Find where the given text appears and provide that cell's center as [x, y] coordinate. 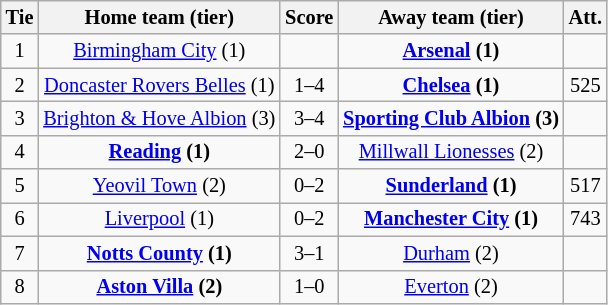
8 [20, 287]
1–0 [309, 287]
3–1 [309, 253]
2 [20, 85]
3 [20, 118]
Sporting Club Albion (3) [451, 118]
Reading (1) [159, 152]
Yeovil Town (2) [159, 186]
Att. [586, 17]
Birmingham City (1) [159, 51]
Millwall Lionesses (2) [451, 152]
5 [20, 186]
6 [20, 219]
1–4 [309, 85]
4 [20, 152]
Liverpool (1) [159, 219]
Aston Villa (2) [159, 287]
517 [586, 186]
Away team (tier) [451, 17]
Manchester City (1) [451, 219]
Durham (2) [451, 253]
1 [20, 51]
Chelsea (1) [451, 85]
Home team (tier) [159, 17]
Everton (2) [451, 287]
Sunderland (1) [451, 186]
525 [586, 85]
Arsenal (1) [451, 51]
Tie [20, 17]
Notts County (1) [159, 253]
7 [20, 253]
Doncaster Rovers Belles (1) [159, 85]
Brighton & Hove Albion (3) [159, 118]
Score [309, 17]
3–4 [309, 118]
2–0 [309, 152]
743 [586, 219]
